For the text-containing cell, return its midpoint in (x, y) coordinate format. 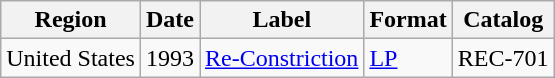
Date (170, 20)
Re-Constriction (282, 58)
Label (282, 20)
1993 (170, 58)
REC-701 (503, 58)
LP (408, 58)
Format (408, 20)
Catalog (503, 20)
Region (71, 20)
United States (71, 58)
